Identify which cell holds the provided text, then report its (X, Y) central coordinate. 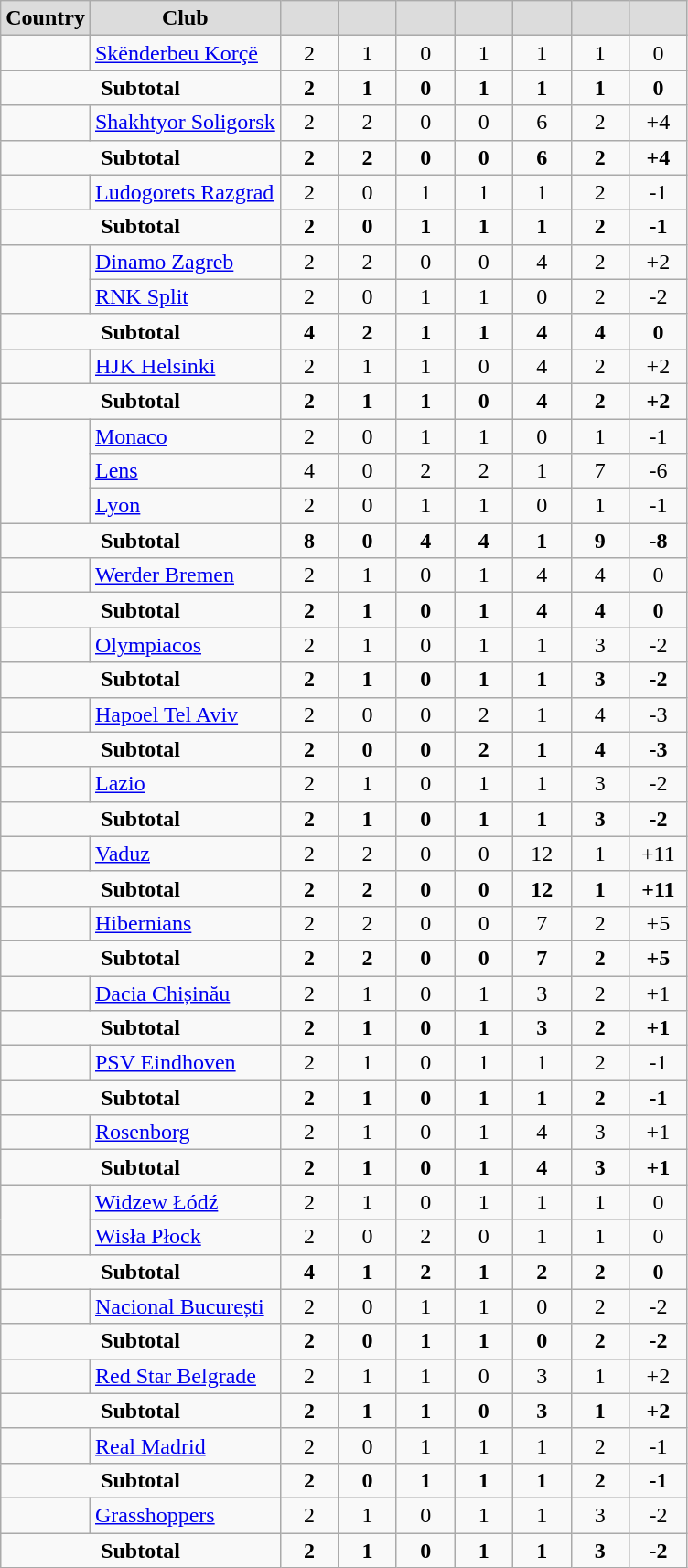
-8 (659, 541)
-6 (659, 471)
Club (185, 18)
PSV Eindhoven (185, 1063)
Real Madrid (185, 1445)
Red Star Belgrade (185, 1376)
Monaco (185, 436)
Nacional București (185, 1306)
Grasshoppers (185, 1515)
Wisła Płock (185, 1237)
Hapoel Tel Aviv (185, 714)
Dacia Chișinău (185, 993)
Lazio (185, 784)
Ludogorets Razgrad (185, 192)
Rosenborg (185, 1133)
Widzew Łódź (185, 1202)
Skënderbeu Korçë (185, 53)
RNK Split (185, 296)
HJK Helsinki (185, 366)
Lyon (185, 506)
Vaduz (185, 854)
Country (46, 18)
8 (309, 541)
9 (600, 541)
Dinamo Zagreb (185, 262)
Olympiacos (185, 645)
Hibernians (185, 923)
Werder Bremen (185, 575)
Lens (185, 471)
Shakhtyor Soligorsk (185, 123)
